Search for the cell housing the specified text and yield its (x, y) center coordinate. 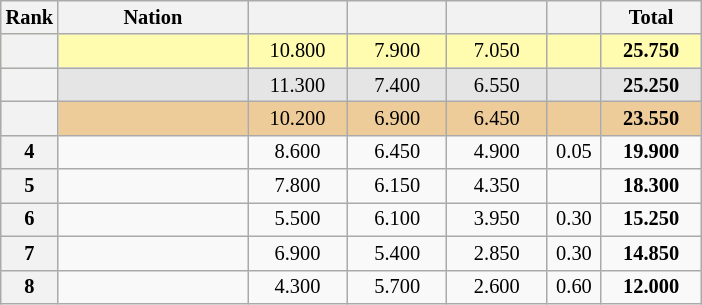
7.050 (497, 51)
Rank (30, 17)
19.900 (651, 152)
25.750 (651, 51)
5.400 (397, 253)
23.550 (651, 118)
15.250 (651, 219)
7.400 (397, 85)
5 (30, 186)
10.800 (298, 51)
5.700 (397, 287)
4.300 (298, 287)
4.900 (497, 152)
6.150 (397, 186)
2.600 (497, 287)
11.300 (298, 85)
7.900 (397, 51)
3.950 (497, 219)
25.250 (651, 85)
18.300 (651, 186)
Total (651, 17)
4.350 (497, 186)
Nation (153, 17)
4 (30, 152)
5.500 (298, 219)
7 (30, 253)
8.600 (298, 152)
12.000 (651, 287)
6 (30, 219)
6.550 (497, 85)
14.850 (651, 253)
6.100 (397, 219)
0.05 (574, 152)
0.60 (574, 287)
7.800 (298, 186)
2.850 (497, 253)
8 (30, 287)
10.200 (298, 118)
